Return the [x, y] coordinate for the center point of the cell that contains the specified text.  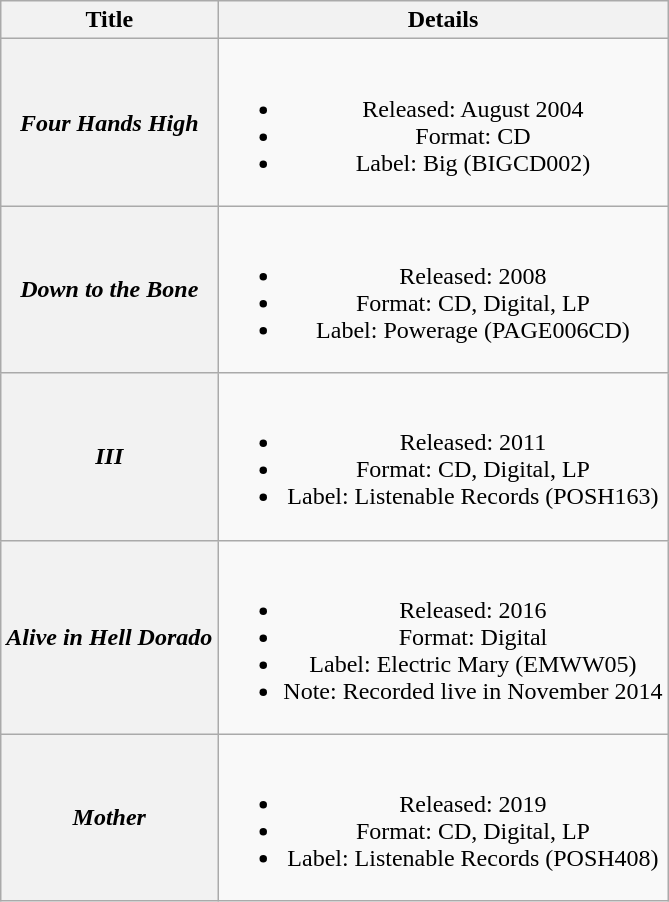
Released: 2019Format: CD, Digital, LPLabel: Listenable Records (POSH408) [443, 818]
Released: 2008Format: CD, Digital, LPLabel: Powerage (PAGE006CD) [443, 290]
Details [443, 20]
Down to the Bone [110, 290]
Four Hands High [110, 122]
Title [110, 20]
Alive in Hell Dorado [110, 637]
III [110, 456]
Released: 2016Format: DigitalLabel: Electric Mary (EMWW05)Note: Recorded live in November 2014 [443, 637]
Mother [110, 818]
Released: August 2004Format: CDLabel: Big (BIGCD002) [443, 122]
Released: 2011Format: CD, Digital, LPLabel: Listenable Records (POSH163) [443, 456]
